For the text-containing cell, return its midpoint in (x, y) coordinate format. 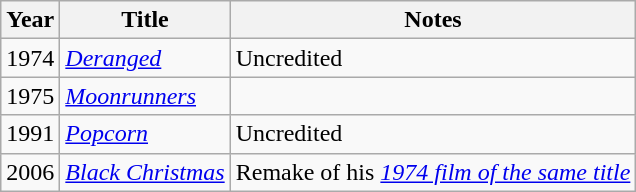
Remake of his 1974 film of the same title (433, 172)
Moonrunners (145, 96)
2006 (30, 172)
Black Christmas (145, 172)
1974 (30, 58)
Deranged (145, 58)
Popcorn (145, 134)
Year (30, 20)
Notes (433, 20)
Title (145, 20)
1975 (30, 96)
1991 (30, 134)
